For the text-containing cell, return its midpoint in (x, y) coordinate format. 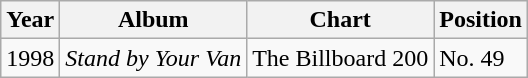
No. 49 (481, 58)
The Billboard 200 (340, 58)
Stand by Your Van (154, 58)
Position (481, 20)
1998 (30, 58)
Album (154, 20)
Chart (340, 20)
Year (30, 20)
